Determine the [x, y] coordinate at the center of the cell enclosing the given text.  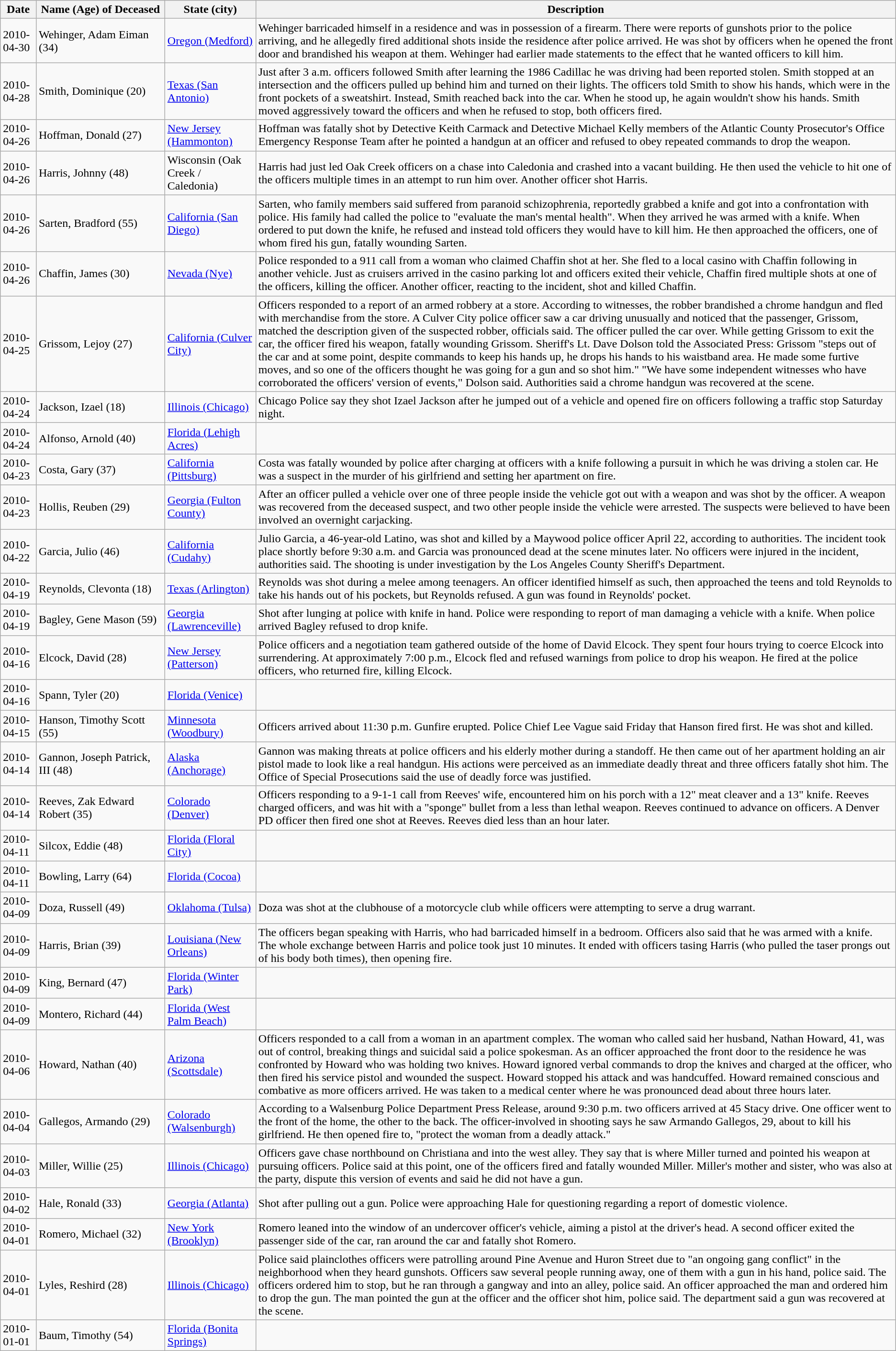
Hoffman, Donald (27) [101, 135]
Texas (Arlington) [210, 589]
Minnesota (Woodbury) [210, 726]
Spann, Tyler (20) [101, 695]
2010-04-03 [18, 1166]
Grissom, Lejoy (27) [101, 344]
New Jersey (Hammonton) [210, 135]
Florida (Venice) [210, 695]
Name (Age) of Deceased [101, 10]
Florida (Lehigh Acres) [210, 438]
Reeves, Zak Edward Robert (35) [101, 808]
Louisiana (New Orleans) [210, 945]
Baum, Timothy (54) [101, 1335]
New York (Brooklyn) [210, 1235]
Sarten, Bradford (55) [101, 223]
2010-04-30 [18, 41]
Arizona (Scottsdale) [210, 1064]
Reynolds, Clevonta (18) [101, 589]
Harris, Brian (39) [101, 945]
Florida (Bonita Springs) [210, 1335]
Bowling, Larry (64) [101, 877]
Officers arrived about 11:30 p.m. Gunfire erupted. Police Chief Lee Vague said Friday that Hanson fired first. He was shot and killed. [575, 726]
Georgia (Fulton County) [210, 507]
Montero, Richard (44) [101, 1014]
Harris, Johnny (48) [101, 173]
Oklahoma (Tulsa) [210, 907]
Gallegos, Armando (29) [101, 1121]
2010-01-01 [18, 1335]
Howard, Nathan (40) [101, 1064]
Chaffin, James (30) [101, 274]
Hanson, Timothy Scott (55) [101, 726]
Description [575, 10]
Chicago Police say they shot Izael Jackson after he jumped out of a vehicle and opened fire on officers following a traffic stop Saturday night. [575, 407]
Doza was shot at the clubhouse of a motorcycle club while officers were attempting to serve a drug warrant. [575, 907]
Wehinger, Adam Eiman (34) [101, 41]
Costa, Gary (37) [101, 469]
New Jersey (Patterson) [210, 658]
Bagley, Gene Mason (59) [101, 620]
2010-04-25 [18, 344]
Georgia (Lawrenceville) [210, 620]
Date [18, 10]
California (Pittsburg) [210, 469]
2010-04-02 [18, 1203]
Elcock, David (28) [101, 658]
Silcox, Eddie (48) [101, 845]
2010-04-28 [18, 91]
State (city) [210, 10]
2010-04-15 [18, 726]
California (San Diego) [210, 223]
2010-04-06 [18, 1064]
Oregon (Medford) [210, 41]
Hale, Ronald (33) [101, 1203]
Alaska (Anchorage) [210, 764]
Wisconsin (Oak Creek / Caledonia) [210, 173]
Colorado (Denver) [210, 808]
Miller, Willie (25) [101, 1166]
2010-04-04 [18, 1121]
Florida (Winter Park) [210, 983]
Alfonso, Arnold (40) [101, 438]
Hollis, Reuben (29) [101, 507]
Florida (Floral City) [210, 845]
Georgia (Atlanta) [210, 1203]
Doza, Russell (49) [101, 907]
King, Bernard (47) [101, 983]
Shot after pulling out a gun. Police were approaching Hale for questioning regarding a report of domestic violence. [575, 1203]
Nevada (Nye) [210, 274]
Gannon, Joseph Patrick, III (48) [101, 764]
Smith, Dominique (20) [101, 91]
Garcia, Julio (46) [101, 551]
Colorado (Walsenburgh) [210, 1121]
Lyles, Reshird (28) [101, 1285]
Florida (West Palm Beach) [210, 1014]
Jackson, Izael (18) [101, 407]
Texas (San Antonio) [210, 91]
Romero, Michael (32) [101, 1235]
2010-04-22 [18, 551]
California (Culver City) [210, 344]
California (Cudahy) [210, 551]
Florida (Cocoa) [210, 877]
